Provide the [x, y] coordinate of the cell's center where the given text is located.  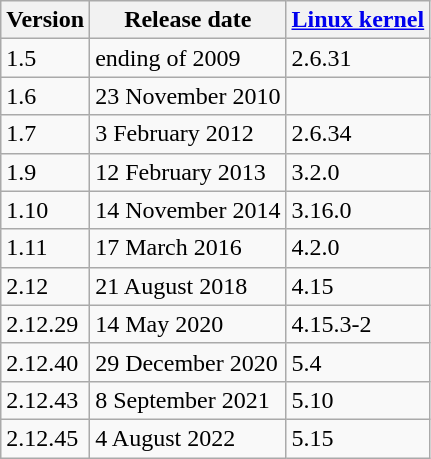
1.9 [46, 172]
2.12.29 [46, 324]
3.2.0 [358, 172]
21 August 2018 [188, 286]
1.6 [46, 96]
ending of 2009 [188, 58]
2.6.31 [358, 58]
1.10 [46, 210]
4.2.0 [358, 248]
2.12 [46, 286]
17 March 2016 [188, 248]
4.15.3-2 [358, 324]
3 February 2012 [188, 134]
Linux kernel [358, 20]
2.12.45 [46, 438]
14 May 2020 [188, 324]
5.10 [358, 400]
5.15 [358, 438]
Version [46, 20]
23 November 2010 [188, 96]
1.11 [46, 248]
1.5 [46, 58]
2.6.34 [358, 134]
2.12.40 [46, 362]
4.15 [358, 286]
4 August 2022 [188, 438]
8 September 2021 [188, 400]
5.4 [358, 362]
3.16.0 [358, 210]
12 February 2013 [188, 172]
29 December 2020 [188, 362]
14 November 2014 [188, 210]
1.7 [46, 134]
2.12.43 [46, 400]
Release date [188, 20]
